Extract the (x, y) coordinate from the center of the cell holding the provided text.  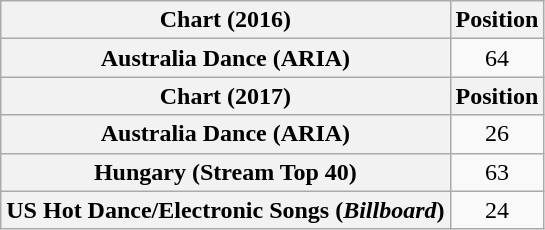
Chart (2017) (226, 96)
Chart (2016) (226, 20)
Hungary (Stream Top 40) (226, 172)
US Hot Dance/Electronic Songs (Billboard) (226, 210)
64 (497, 58)
63 (497, 172)
24 (497, 210)
26 (497, 134)
